Pinpoint the cell where the given text exists, returning its [x, y] midpoint coordinate. 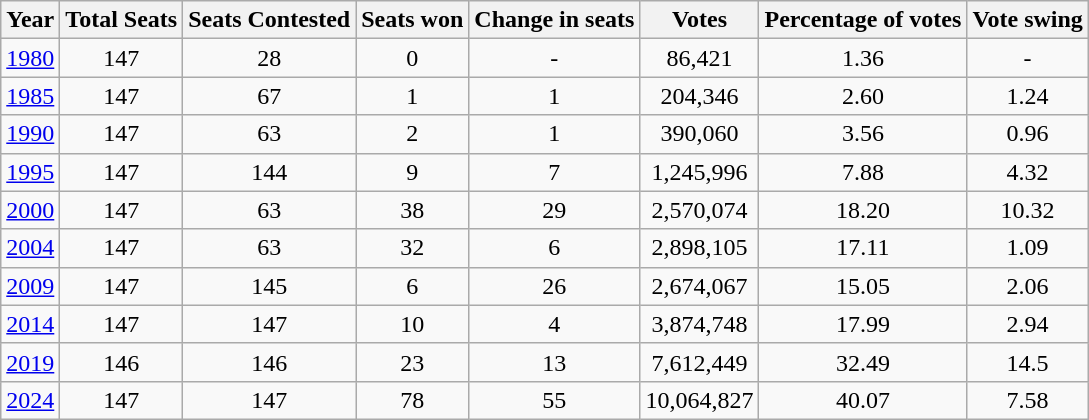
2.60 [863, 96]
2009 [30, 286]
10 [412, 324]
4 [554, 324]
40.07 [863, 400]
1990 [30, 134]
2 [412, 134]
0.96 [1028, 134]
1.09 [1028, 248]
7,612,449 [700, 362]
4.32 [1028, 172]
Change in seats [554, 20]
1980 [30, 58]
2000 [30, 210]
38 [412, 210]
0 [412, 58]
32.49 [863, 362]
2024 [30, 400]
1.36 [863, 58]
86,421 [700, 58]
1.24 [1028, 96]
2.06 [1028, 286]
7.58 [1028, 400]
144 [270, 172]
7.88 [863, 172]
1995 [30, 172]
Votes [700, 20]
10.32 [1028, 210]
2014 [30, 324]
Seats won [412, 20]
17.11 [863, 248]
3,874,748 [700, 324]
145 [270, 286]
78 [412, 400]
2019 [30, 362]
1985 [30, 96]
Total Seats [122, 20]
Seats Contested [270, 20]
55 [554, 400]
Percentage of votes [863, 20]
2004 [30, 248]
15.05 [863, 286]
3.56 [863, 134]
18.20 [863, 210]
2,898,105 [700, 248]
13 [554, 362]
2.94 [1028, 324]
9 [412, 172]
7 [554, 172]
1,245,996 [700, 172]
17.99 [863, 324]
32 [412, 248]
2,674,067 [700, 286]
Year [30, 20]
14.5 [1028, 362]
67 [270, 96]
2,570,074 [700, 210]
10,064,827 [700, 400]
23 [412, 362]
26 [554, 286]
28 [270, 58]
29 [554, 210]
Vote swing [1028, 20]
204,346 [700, 96]
390,060 [700, 134]
